Output the (X, Y) coordinate of the center of the cell containing the given text.  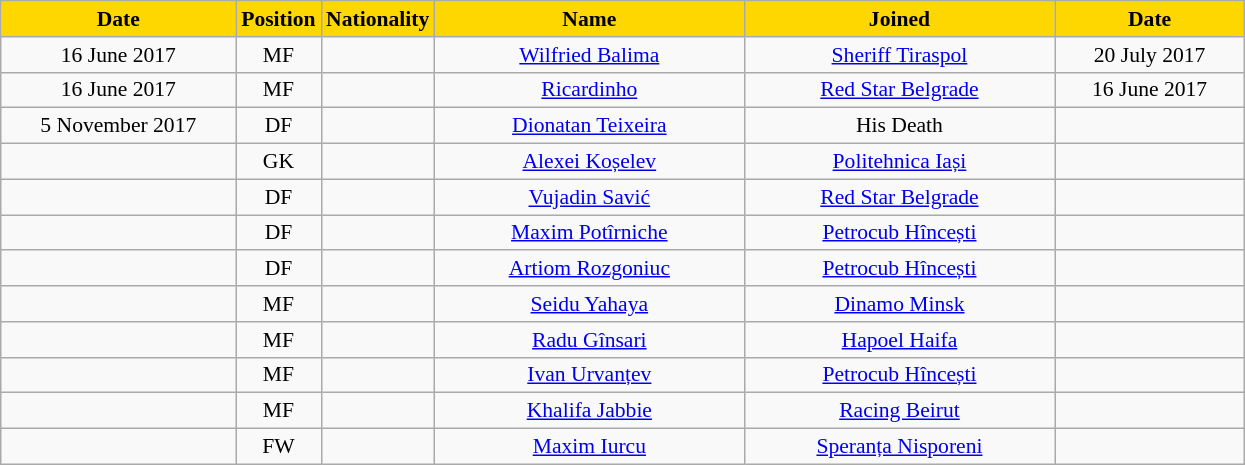
Vujadin Savić (589, 197)
Artiom Rozgoniuc (589, 269)
His Death (899, 126)
Khalifa Jabbie (589, 411)
Nationality (378, 19)
Maxim Iurcu (589, 447)
FW (278, 447)
Ivan Urvanțev (589, 375)
Politehnica Iași (899, 162)
Dinamo Minsk (899, 304)
Maxim Potîrniche (589, 233)
Speranța Nisporeni (899, 447)
Joined (899, 19)
Ricardinho (589, 90)
Alexei Koșelev (589, 162)
Sheriff Tiraspol (899, 55)
5 November 2017 (118, 126)
Wilfried Balima (589, 55)
Hapoel Haifa (899, 340)
Position (278, 19)
Radu Gînsari (589, 340)
20 July 2017 (1150, 55)
Racing Beirut (899, 411)
Dionatan Teixeira (589, 126)
GK (278, 162)
Seidu Yahaya (589, 304)
Name (589, 19)
